Search for the cell housing the specified text and yield its [x, y] center coordinate. 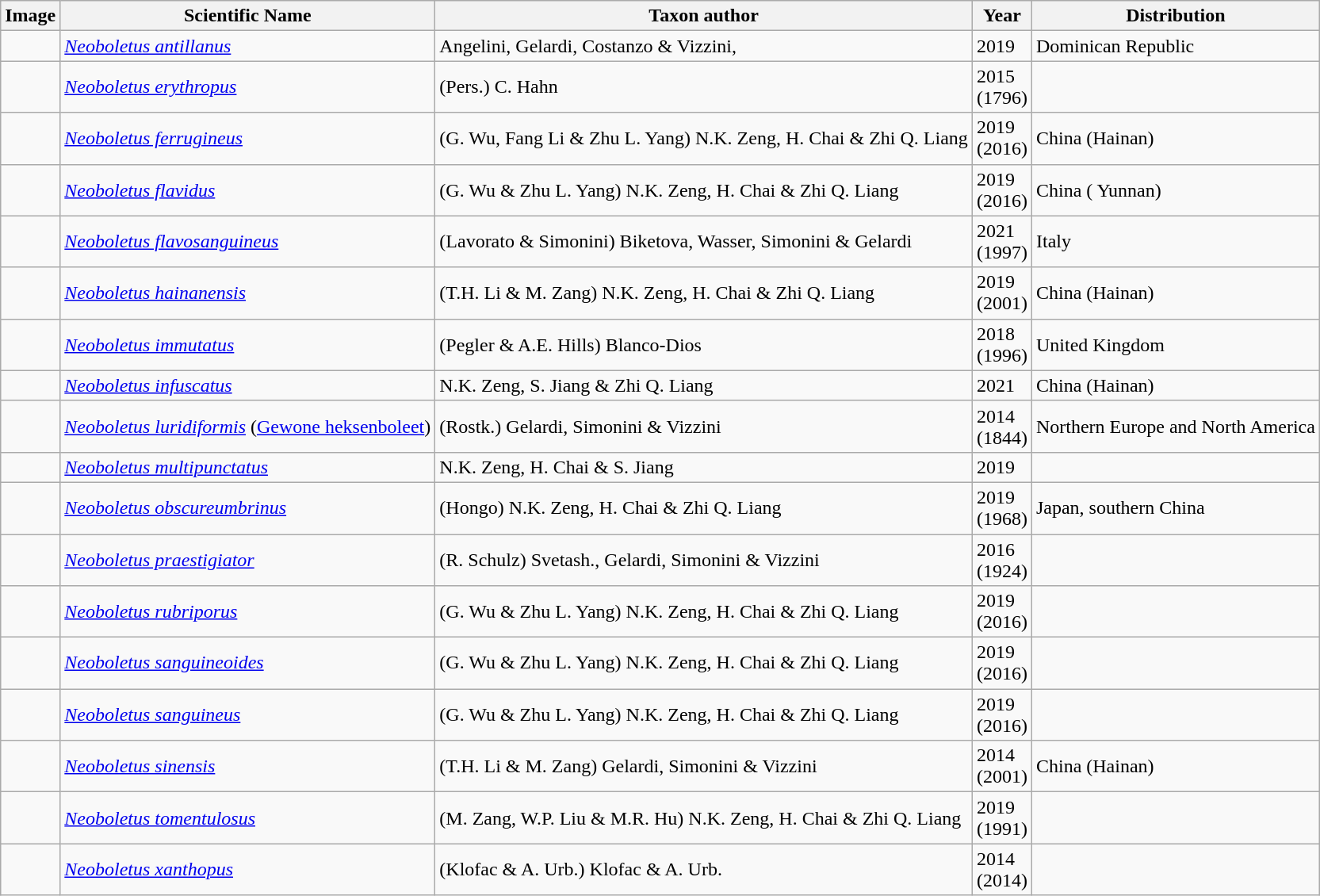
Image [30, 16]
(Hongo) N.K. Zeng, H. Chai & Zhi Q. Liang [704, 507]
Neoboletus praestigiator [247, 560]
2014(2014) [1002, 869]
Neoboletus xanthopus [247, 869]
Neoboletus flavidus [247, 190]
Neoboletus sanguineus [247, 715]
Neoboletus immutatus [247, 344]
2014(1844) [1002, 427]
(Pegler & A.E. Hills) Blanco-Dios [704, 344]
Italy [1175, 241]
Neoboletus hainanensis [247, 293]
Neoboletus flavosanguineus [247, 241]
Neoboletus tomentulosus [247, 818]
Distribution [1175, 16]
2018(1996) [1002, 344]
2015(1796) [1002, 87]
(Klofac & A. Urb.) Klofac & A. Urb. [704, 869]
2021 [1002, 385]
(R. Schulz) Svetash., Gelardi, Simonini & Vizzini [704, 560]
Neoboletus obscureumbrinus [247, 507]
Scientific Name [247, 16]
2019(2001) [1002, 293]
Neoboletus sinensis [247, 766]
(Lavorato & Simonini) Biketova, Wasser, Simonini & Gelardi [704, 241]
Neoboletus erythropus [247, 87]
2016(1924) [1002, 560]
2014(2001) [1002, 766]
N.K. Zeng, S. Jiang & Zhi Q. Liang [704, 385]
(Rostk.) Gelardi, Simonini & Vizzini [704, 427]
(G. Wu, Fang Li & Zhu L. Yang) N.K. Zeng, H. Chai & Zhi Q. Liang [704, 138]
(M. Zang, W.P. Liu & M.R. Hu) N.K. Zeng, H. Chai & Zhi Q. Liang [704, 818]
Neoboletus rubriporus [247, 612]
N.K. Zeng, H. Chai & S. Jiang [704, 467]
(Pers.) C. Hahn [704, 87]
Neoboletus ferrugineus [247, 138]
2021(1997) [1002, 241]
Dominican Republic [1175, 46]
Neoboletus multipunctatus [247, 467]
Neoboletus luridiformis (Gewone heksenboleet) [247, 427]
United Kingdom [1175, 344]
Japan, southern China [1175, 507]
Northern Europe and North America [1175, 427]
Angelini, Gelardi, Costanzo & Vizzini, [704, 46]
Year [1002, 16]
(T.H. Li & M. Zang) N.K. Zeng, H. Chai & Zhi Q. Liang [704, 293]
Neoboletus antillanus [247, 46]
Neoboletus sanguineoides [247, 663]
Neoboletus infuscatus [247, 385]
Taxon author [704, 16]
China ( Yunnan) [1175, 190]
2019(1968) [1002, 507]
(T.H. Li & M. Zang) Gelardi, Simonini & Vizzini [704, 766]
2019(1991) [1002, 818]
